Determine the (X, Y) coordinate at the center of the cell enclosing the given text.  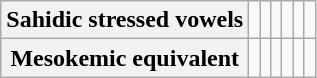
Mesokemic equivalent (125, 58)
Sahidic stressed vowels (125, 20)
